Search for the cell housing the specified text and yield its [x, y] center coordinate. 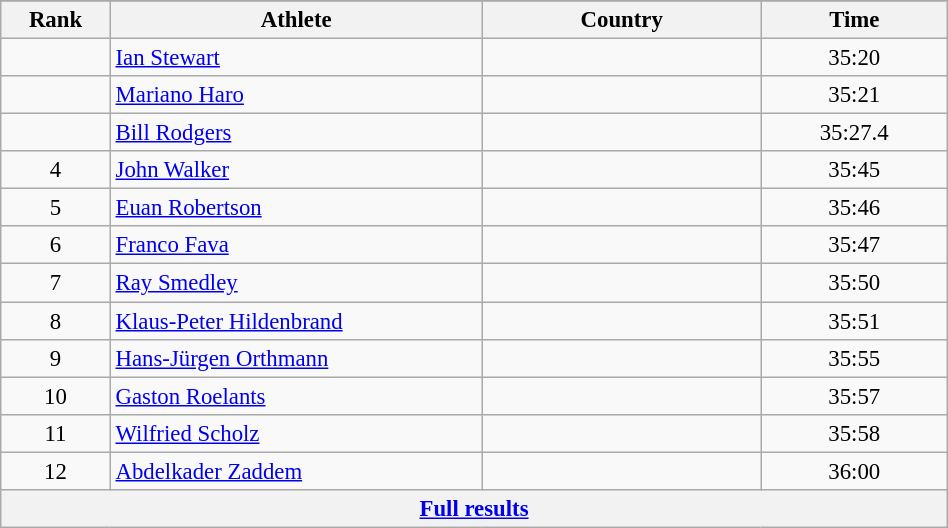
Euan Robertson [296, 208]
12 [56, 471]
Full results [474, 509]
35:45 [854, 170]
Bill Rodgers [296, 133]
Time [854, 20]
6 [56, 245]
36:00 [854, 471]
10 [56, 396]
35:58 [854, 433]
5 [56, 208]
Hans-Jürgen Orthmann [296, 358]
Country [622, 20]
Rank [56, 20]
35:50 [854, 283]
Ray Smedley [296, 283]
35:51 [854, 321]
7 [56, 283]
35:57 [854, 396]
8 [56, 321]
35:47 [854, 245]
Wilfried Scholz [296, 433]
Mariano Haro [296, 95]
4 [56, 170]
11 [56, 433]
Franco Fava [296, 245]
Gaston Roelants [296, 396]
John Walker [296, 170]
35:20 [854, 58]
Klaus-Peter Hildenbrand [296, 321]
35:27.4 [854, 133]
Abdelkader Zaddem [296, 471]
Athlete [296, 20]
35:46 [854, 208]
35:21 [854, 95]
9 [56, 358]
Ian Stewart [296, 58]
35:55 [854, 358]
